Return the (X, Y) coordinate for the center point of the cell that contains the specified text.  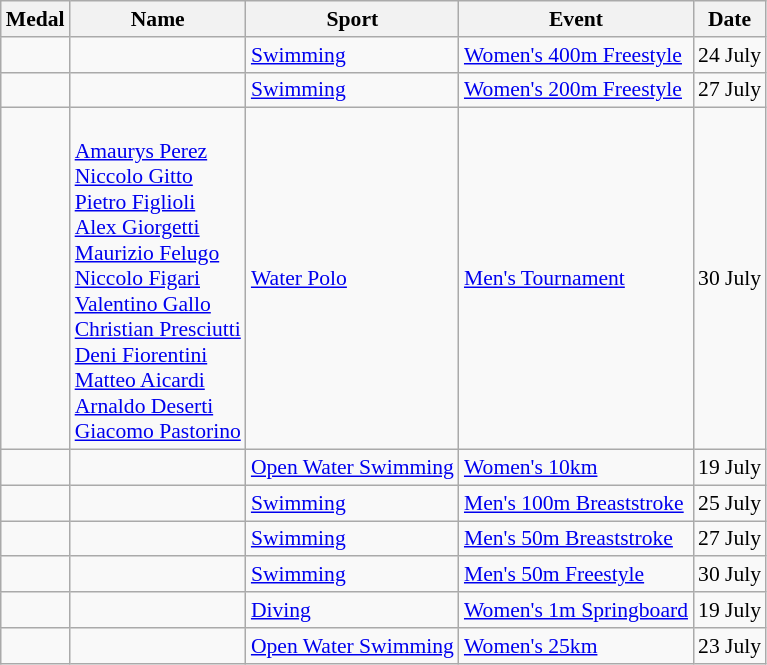
Medal (36, 19)
Women's 200m Freestyle (576, 90)
23 July (730, 646)
Date (730, 19)
Name (158, 19)
Women's 1m Springboard (576, 610)
Women's 10km (576, 468)
Water Polo (352, 279)
Event (576, 19)
Men's 50m Breaststroke (576, 539)
Diving (352, 610)
Men's 50m Freestyle (576, 575)
Women's 400m Freestyle (576, 55)
25 July (730, 503)
Women's 25km (576, 646)
24 July (730, 55)
Sport (352, 19)
Men's Tournament (576, 279)
Men's 100m Breaststroke (576, 503)
